Return (X, Y) of the center of cell containing provided text 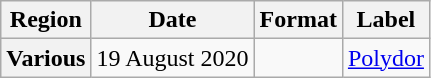
Region (46, 20)
Polydor (386, 58)
Date (172, 20)
Various (46, 58)
Label (386, 20)
Format (298, 20)
19 August 2020 (172, 58)
